Pinpoint the cell where the given text exists, returning its (X, Y) midpoint coordinate. 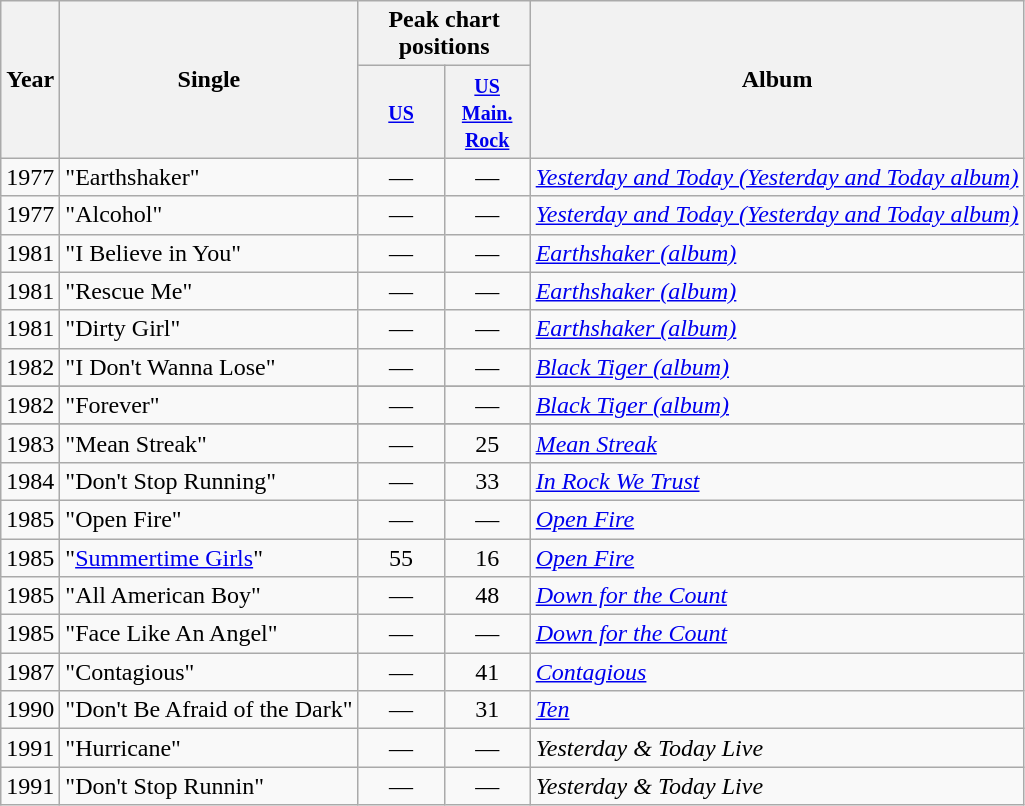
16 (487, 557)
1987 (30, 672)
"Summertime Girls" (209, 557)
Mean Streak (777, 443)
1983 (30, 443)
41 (487, 672)
33 (487, 481)
"Mean Streak" (209, 443)
"Don't Stop Runnin" (209, 786)
"Dirty Girl" (209, 329)
"Don't Stop Running" (209, 481)
"All American Boy" (209, 596)
Year (30, 80)
"Earthshaker" (209, 177)
Peak chart positions (444, 34)
31 (487, 710)
48 (487, 596)
"Don't Be Afraid of the Dark" (209, 710)
25 (487, 443)
US (401, 112)
55 (401, 557)
"Open Fire" (209, 519)
"Hurricane" (209, 748)
"Forever" (209, 405)
Single (209, 80)
1990 (30, 710)
"Alcohol" (209, 215)
1984 (30, 481)
Album (777, 80)
"Face Like An Angel" (209, 634)
Contagious (777, 672)
US Main. Rock (487, 112)
In Rock We Trust (777, 481)
"I Don't Wanna Lose" (209, 367)
"I Believe in You" (209, 253)
"Rescue Me" (209, 291)
Ten (777, 710)
"Contagious" (209, 672)
